Pinpoint the cell where the given text exists, returning its (X, Y) midpoint coordinate. 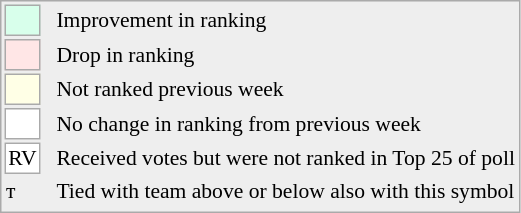
Drop in ranking (286, 55)
т (22, 191)
RV (22, 158)
Received votes but were not ranked in Top 25 of poll (286, 158)
No change in ranking from previous week (286, 124)
Not ranked previous week (286, 90)
Improvement in ranking (286, 20)
Tied with team above or below also with this symbol (286, 191)
